For the text-containing cell, return its midpoint in (x, y) coordinate format. 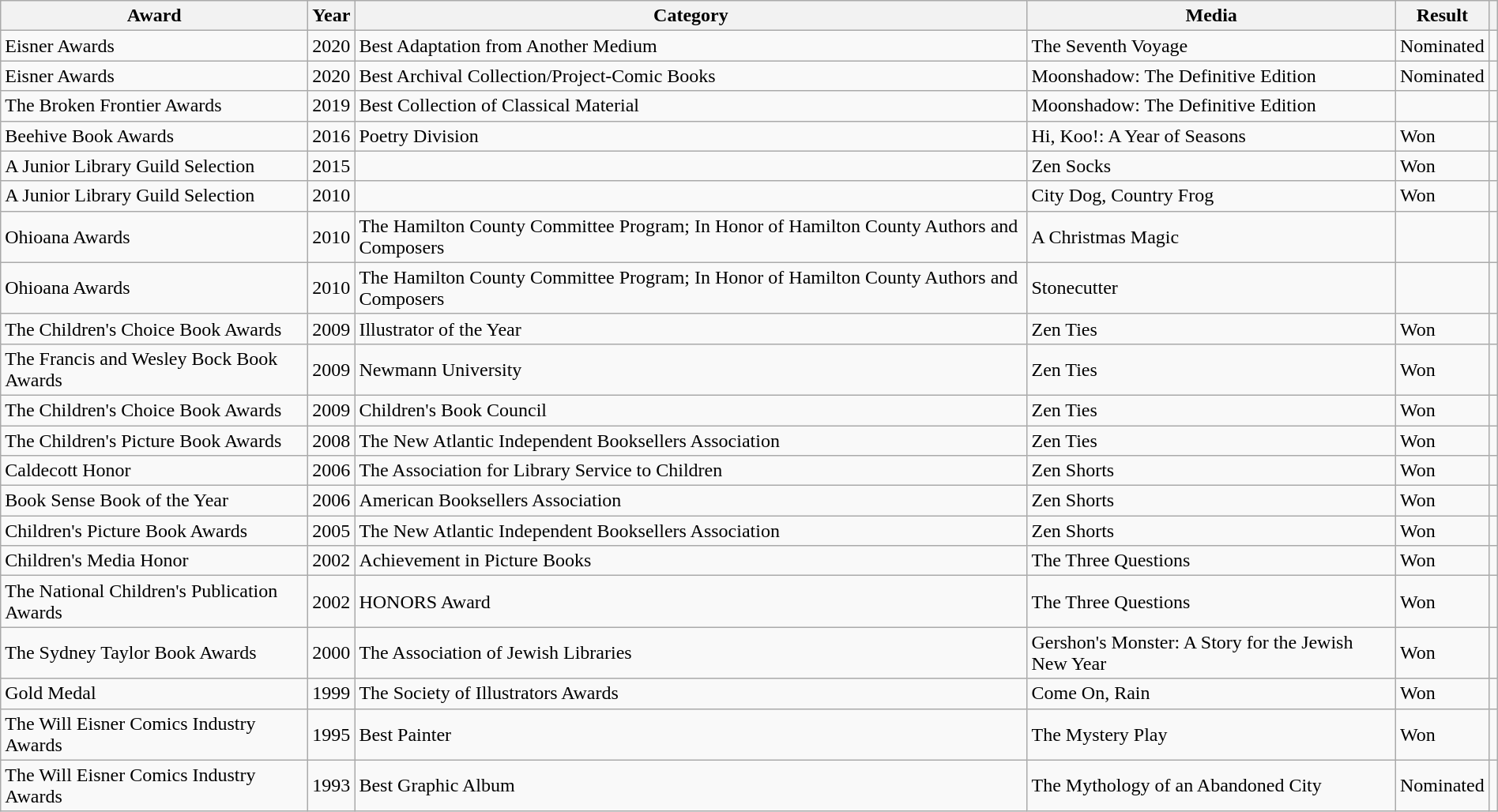
Best Graphic Album (691, 785)
Year (332, 16)
Caldecott Honor (155, 471)
Stonecutter (1211, 288)
The Francis and Wesley Bock Book Awards (155, 370)
1993 (332, 785)
The Mythology of an Abandoned City (1211, 785)
Children's Picture Book Awards (155, 531)
1999 (332, 694)
Hi, Koo!: A Year of Seasons (1211, 136)
Come On, Rain (1211, 694)
The Seventh Voyage (1211, 46)
Gershon's Monster: A Story for the Jewish New Year (1211, 652)
The Mystery Play (1211, 735)
Media (1211, 16)
Gold Medal (155, 694)
2015 (332, 166)
Award (155, 16)
Achievement in Picture Books (691, 561)
Best Adaptation from Another Medium (691, 46)
The Association for Library Service to Children (691, 471)
American Booksellers Association (691, 501)
The Society of Illustrators Awards (691, 694)
City Dog, Country Frog (1211, 196)
Category (691, 16)
HONORS Award (691, 602)
Children's Book Council (691, 410)
Newmann University (691, 370)
Best Archival Collection/Project-Comic Books (691, 76)
2019 (332, 106)
2005 (332, 531)
The Sydney Taylor Book Awards (155, 652)
Zen Socks (1211, 166)
The Association of Jewish Libraries (691, 652)
Best Painter (691, 735)
Book Sense Book of the Year (155, 501)
2008 (332, 440)
Children's Media Honor (155, 561)
Poetry Division (691, 136)
Best Collection of Classical Material (691, 106)
2000 (332, 652)
Beehive Book Awards (155, 136)
The National Children's Publication Awards (155, 602)
The Children's Picture Book Awards (155, 440)
2016 (332, 136)
Result (1442, 16)
1995 (332, 735)
Illustrator of the Year (691, 329)
The Broken Frontier Awards (155, 106)
A Christmas Magic (1211, 237)
